Output the [X, Y] coordinate of the center of the cell containing the given text.  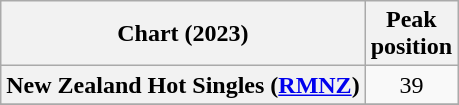
Peakposition [411, 34]
New Zealand Hot Singles (RMNZ) [183, 85]
39 [411, 85]
Chart (2023) [183, 34]
